From the cell containing the given text, extract its center point as (x, y) coordinate. 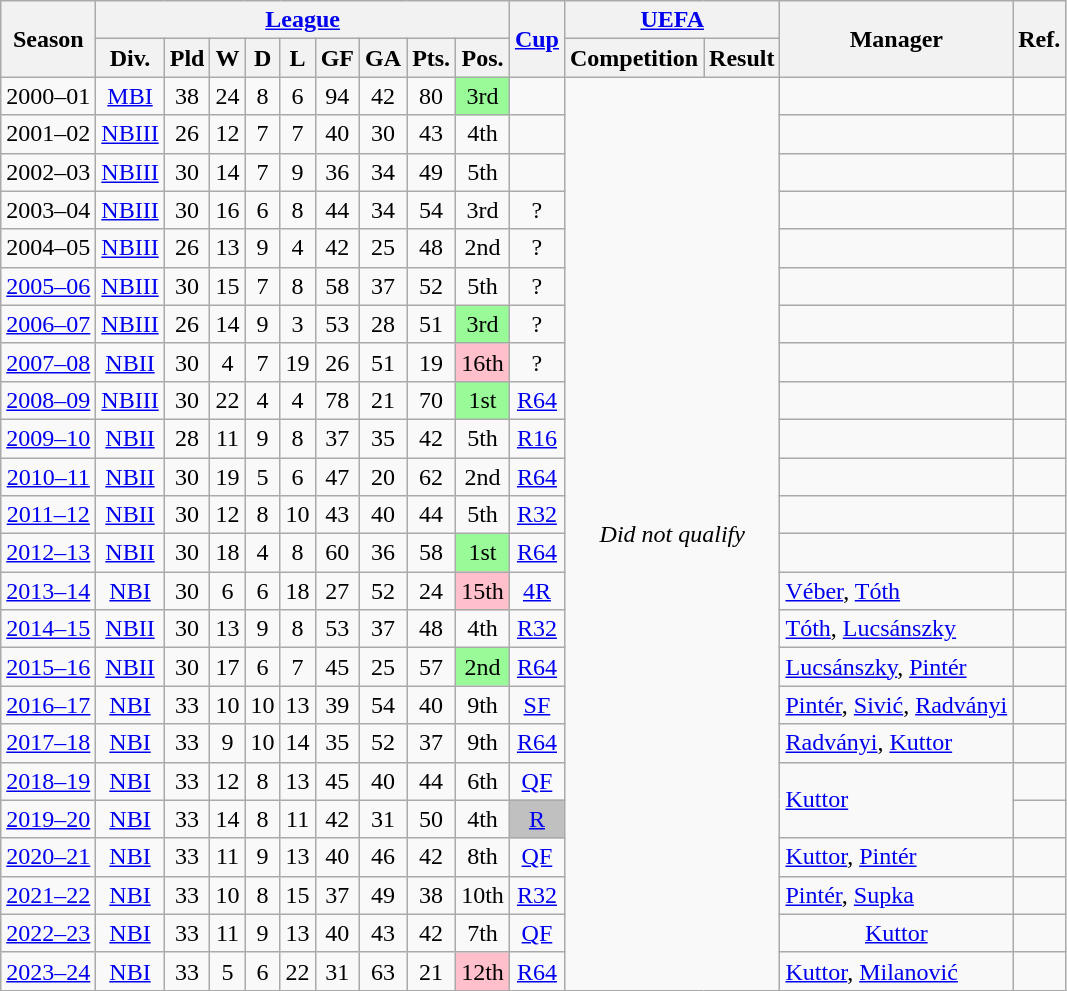
2005–06 (48, 286)
27 (337, 591)
17 (228, 667)
Pld (187, 58)
60 (337, 553)
Véber, Tóth (896, 591)
47 (337, 477)
Kuttor, Pintér (896, 857)
2004–05 (48, 248)
2011–12 (48, 515)
L (298, 58)
SF (536, 705)
2016–17 (48, 705)
2015–16 (48, 667)
8th (483, 857)
2007–08 (48, 362)
3 (298, 324)
2018–19 (48, 781)
R16 (536, 438)
R (536, 819)
2006–07 (48, 324)
2019–20 (48, 819)
Manager (896, 39)
Season (48, 39)
10th (483, 895)
2013–14 (48, 591)
63 (384, 971)
2001–02 (48, 134)
62 (432, 477)
15th (483, 591)
Tóth, Lucsánszky (896, 629)
Kuttor, Milanović (896, 971)
2022–23 (48, 933)
Result (742, 58)
50 (432, 819)
7th (483, 933)
MBI (130, 96)
Cup (536, 39)
94 (337, 96)
Pos. (483, 58)
70 (432, 400)
78 (337, 400)
2012–13 (48, 553)
GA (384, 58)
16 (228, 210)
6th (483, 781)
80 (432, 96)
20 (384, 477)
4R (536, 591)
Did not qualify (672, 534)
2017–18 (48, 743)
2003–04 (48, 210)
Radványi, Kuttor (896, 743)
2014–15 (48, 629)
39 (337, 705)
2021–22 (48, 895)
Competition (634, 58)
2002–03 (48, 172)
2010–11 (48, 477)
2000–01 (48, 96)
2020–21 (48, 857)
D (262, 58)
12th (483, 971)
57 (432, 667)
UEFA (672, 20)
W (228, 58)
2009–10 (48, 438)
Pts. (432, 58)
2023–24 (48, 971)
Div. (130, 58)
16th (483, 362)
League (303, 20)
GF (337, 58)
Pintér, Sivić, Radványi (896, 705)
2008–09 (48, 400)
Ref. (1040, 39)
Lucsánszky, Pintér (896, 667)
46 (384, 857)
Pintér, Supka (896, 895)
